Identify which cell holds the provided text, then report its [x, y] central coordinate. 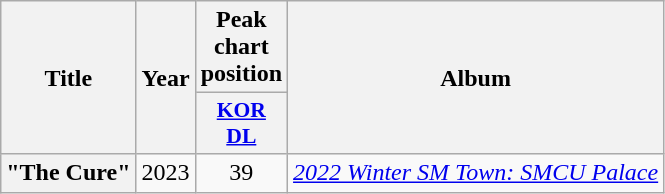
Title [68, 78]
39 [241, 173]
Year [166, 78]
KORDL [241, 124]
Album [476, 78]
2023 [166, 173]
"The Cure" [68, 173]
Peak chart position [241, 47]
2022 Winter SM Town: SMCU Palace [476, 173]
